Locate the cell with the specified text and output its [x, y] center coordinate. 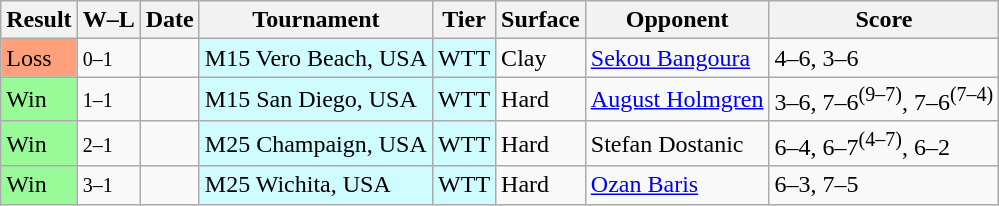
Tier [464, 20]
M25 Champaign, USA [316, 144]
4–6, 3–6 [884, 58]
Result [39, 20]
August Holmgren [677, 100]
6–4, 6–7(4–7), 6–2 [884, 144]
Sekou Bangoura [677, 58]
0–1 [108, 58]
Ozan Baris [677, 185]
3–1 [108, 185]
Score [884, 20]
Tournament [316, 20]
M15 Vero Beach, USA [316, 58]
2–1 [108, 144]
Clay [541, 58]
3–6, 7–6(9–7), 7–6(7–4) [884, 100]
M25 Wichita, USA [316, 185]
Surface [541, 20]
M15 San Diego, USA [316, 100]
6–3, 7–5 [884, 185]
W–L [108, 20]
Loss [39, 58]
Date [170, 20]
1–1 [108, 100]
Opponent [677, 20]
Stefan Dostanic [677, 144]
